Provide the [x, y] coordinate of the cell's center where the given text is located.  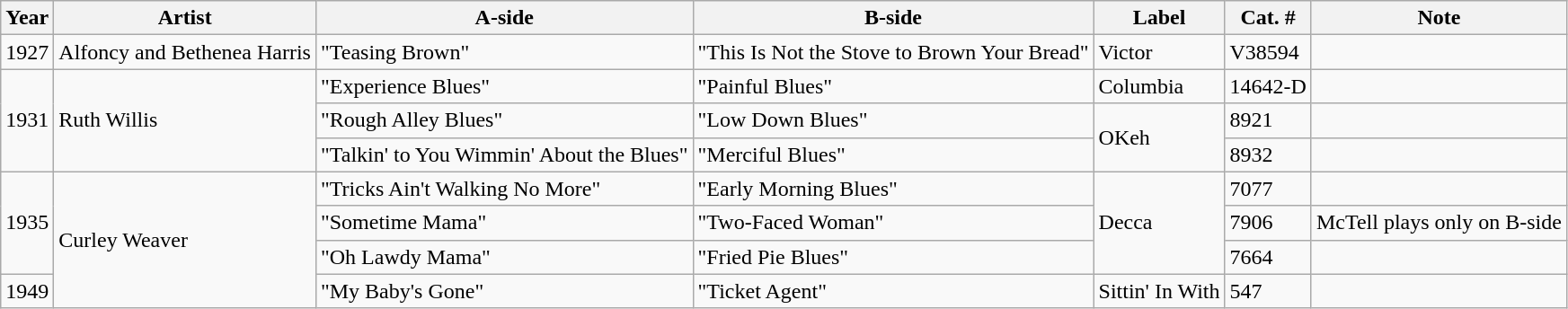
V38594 [1268, 52]
"Two-Faced Woman" [893, 223]
Note [1439, 18]
Year [27, 18]
Cat. # [1268, 18]
"Talkin' to You Wimmin' About the Blues" [504, 154]
7664 [1268, 257]
1927 [27, 52]
14642-D [1268, 86]
547 [1268, 291]
"Rough Alley Blues" [504, 120]
Artist [185, 18]
McTell plays only on B-side [1439, 223]
1935 [27, 223]
"Low Down Blues" [893, 120]
Ruth Willis [185, 120]
Columbia [1159, 86]
Curley Weaver [185, 240]
Decca [1159, 223]
A-side [504, 18]
"This Is Not the Stove to Brown Your Bread" [893, 52]
Label [1159, 18]
"Painful Blues" [893, 86]
7077 [1268, 189]
8932 [1268, 154]
"Teasing Brown" [504, 52]
"Ticket Agent" [893, 291]
OKeh [1159, 137]
1931 [27, 120]
"Tricks Ain't Walking No More" [504, 189]
Sittin' In With [1159, 291]
7906 [1268, 223]
"Fried Pie Blues" [893, 257]
"Early Morning Blues" [893, 189]
B-side [893, 18]
Alfoncy and Bethenea Harris [185, 52]
8921 [1268, 120]
"Merciful Blues" [893, 154]
"Sometime Mama" [504, 223]
1949 [27, 291]
"Experience Blues" [504, 86]
"Oh Lawdy Mama" [504, 257]
"My Baby's Gone" [504, 291]
Victor [1159, 52]
